Identify which cell holds the provided text, then report its [x, y] central coordinate. 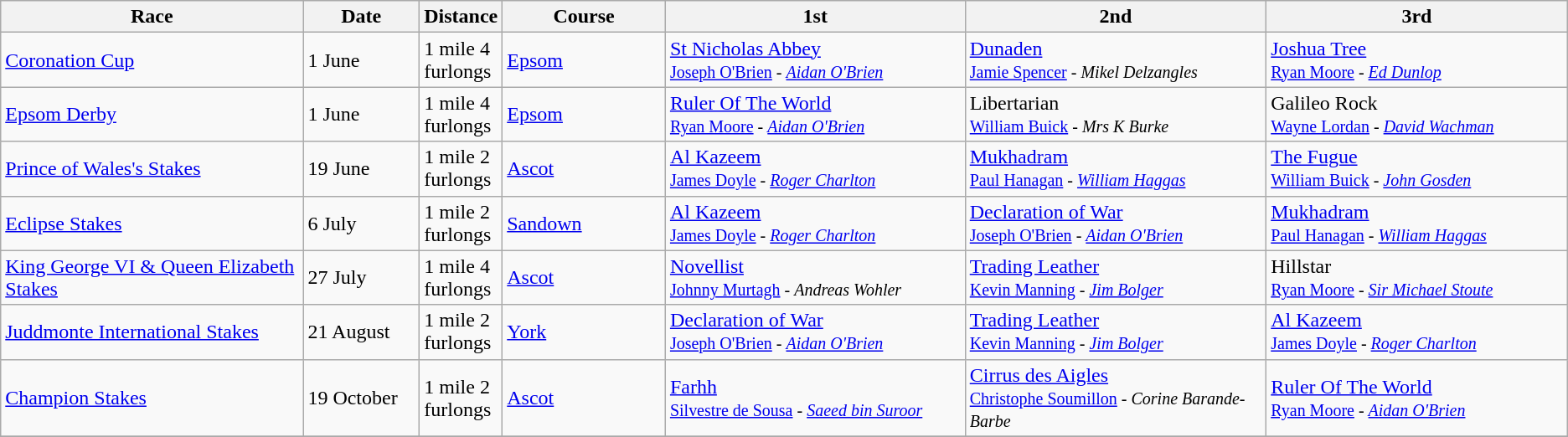
Eclipse Stakes [152, 223]
Galileo RockWayne Lordan - David Wachman [1417, 114]
21 August [362, 332]
1st [815, 17]
Epsom Derby [152, 114]
FarhhSilvestre de Sousa - Saeed bin Suroor [815, 398]
19 June [362, 169]
Champion Stakes [152, 398]
Prince of Wales's Stakes [152, 169]
DunadenJamie Spencer - Mikel Delzangles [1116, 60]
Sandown [585, 223]
HillstarRyan Moore - Sir Michael Stoute [1417, 278]
Race [152, 17]
NovellistJohnny Murtagh - Andreas Wohler [815, 278]
LibertarianWilliam Buick - Mrs K Burke [1116, 114]
27 July [362, 278]
Juddmonte International Stakes [152, 332]
Course [585, 17]
3rd [1417, 17]
Joshua TreeRyan Moore - Ed Dunlop [1417, 60]
The FugueWilliam Buick - John Gosden [1417, 169]
Cirrus des AiglesChristophe Soumillon - Corine Barande-Barbe [1116, 398]
St Nicholas AbbeyJoseph O'Brien - Aidan O'Brien [815, 60]
2nd [1116, 17]
York [585, 332]
King George VI & Queen Elizabeth Stakes [152, 278]
19 October [362, 398]
6 July [362, 223]
Date [362, 17]
Coronation Cup [152, 60]
Distance [461, 17]
